Find where the given text appears and provide that cell's center as [x, y] coordinate. 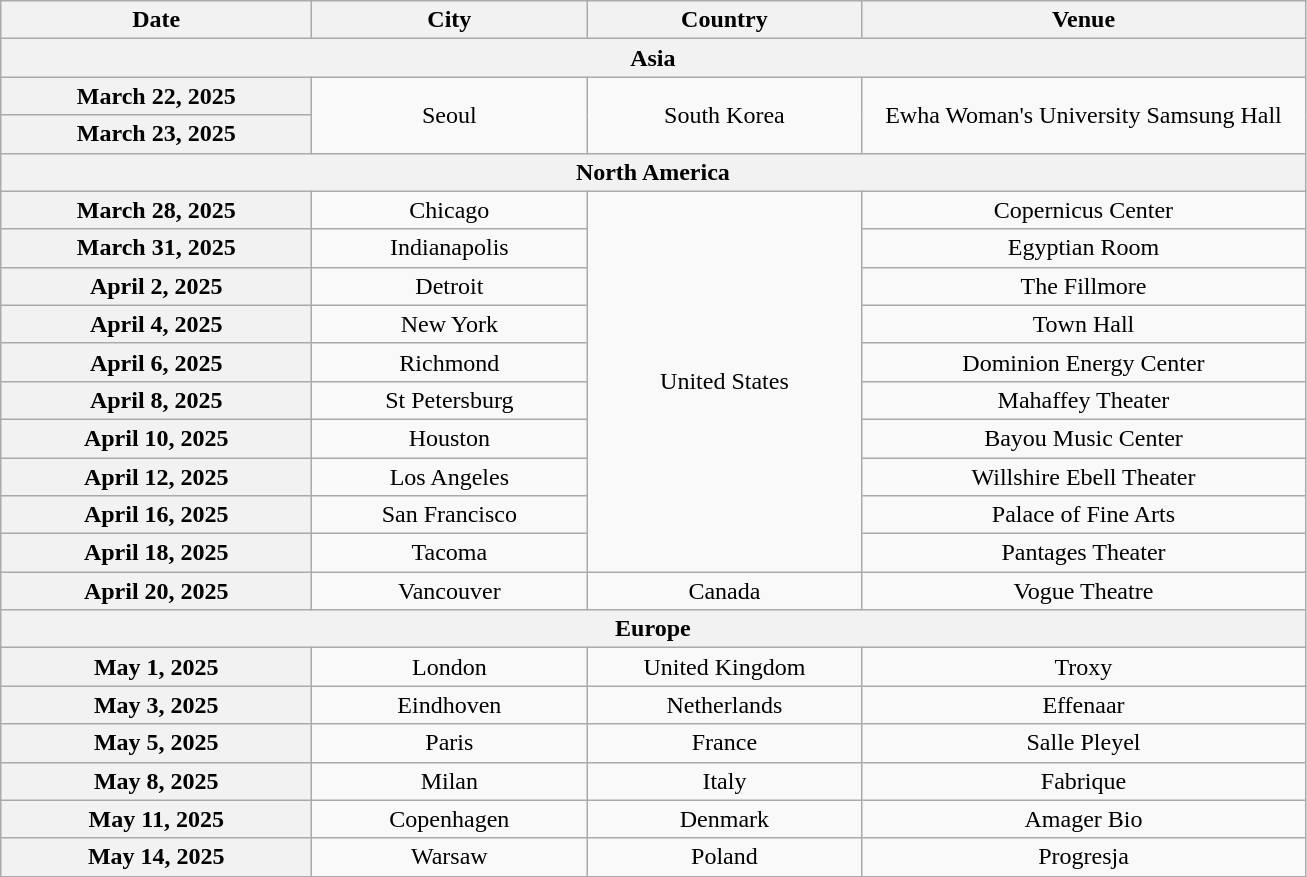
Chicago [450, 210]
Effenaar [1084, 705]
Troxy [1084, 667]
Date [156, 20]
Paris [450, 743]
Copenhagen [450, 819]
Europe [653, 629]
April 6, 2025 [156, 362]
France [724, 743]
Venue [1084, 20]
Houston [450, 438]
March 22, 2025 [156, 96]
United States [724, 382]
May 14, 2025 [156, 857]
April 20, 2025 [156, 591]
Warsaw [450, 857]
Indianapolis [450, 248]
St Petersburg [450, 400]
Netherlands [724, 705]
Richmond [450, 362]
Country [724, 20]
Dominion Energy Center [1084, 362]
The Fillmore [1084, 286]
North America [653, 172]
Canada [724, 591]
March 31, 2025 [156, 248]
Mahaffey Theater [1084, 400]
Los Angeles [450, 477]
Tacoma [450, 553]
San Francisco [450, 515]
United Kingdom [724, 667]
Progresja [1084, 857]
April 18, 2025 [156, 553]
Bayou Music Center [1084, 438]
South Korea [724, 115]
April 8, 2025 [156, 400]
Vancouver [450, 591]
Fabrique [1084, 781]
Salle Pleyel [1084, 743]
April 10, 2025 [156, 438]
May 1, 2025 [156, 667]
March 28, 2025 [156, 210]
March 23, 2025 [156, 134]
Vogue Theatre [1084, 591]
May 3, 2025 [156, 705]
City [450, 20]
April 2, 2025 [156, 286]
April 16, 2025 [156, 515]
Detroit [450, 286]
London [450, 667]
Pantages Theater [1084, 553]
Italy [724, 781]
Willshire Ebell Theater [1084, 477]
Eindhoven [450, 705]
Copernicus Center [1084, 210]
May 8, 2025 [156, 781]
April 4, 2025 [156, 324]
New York [450, 324]
Milan [450, 781]
Egyptian Room [1084, 248]
Palace of Fine Arts [1084, 515]
Asia [653, 58]
May 5, 2025 [156, 743]
April 12, 2025 [156, 477]
Seoul [450, 115]
Ewha Woman's University Samsung Hall [1084, 115]
Denmark [724, 819]
Amager Bio [1084, 819]
Poland [724, 857]
Town Hall [1084, 324]
May 11, 2025 [156, 819]
